Pinpoint the cell where the given text exists, returning its (x, y) midpoint coordinate. 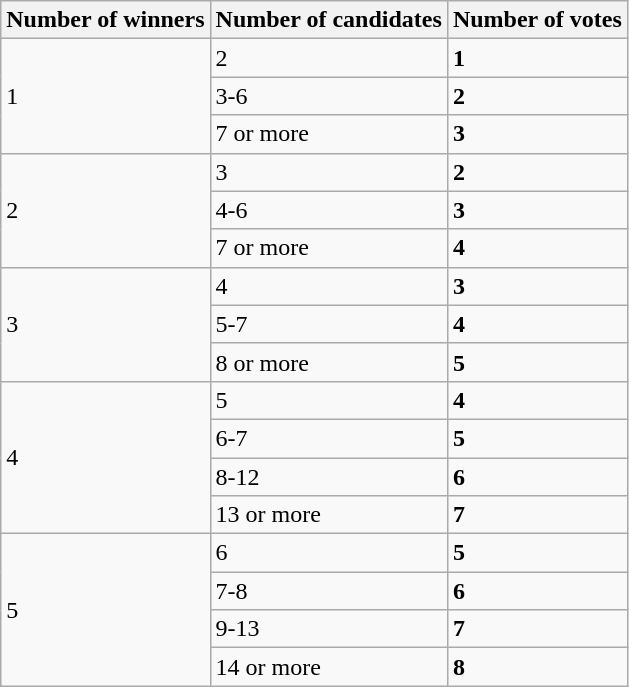
Number of candidates (328, 20)
3-6 (328, 96)
14 or more (328, 667)
13 or more (328, 515)
8 or more (328, 362)
4-6 (328, 210)
5-7 (328, 324)
6-7 (328, 438)
9-13 (328, 629)
8 (537, 667)
8-12 (328, 477)
Number of winners (106, 20)
7-8 (328, 591)
Number of votes (537, 20)
